Extract the [x, y] coordinate from the center of the cell holding the provided text.  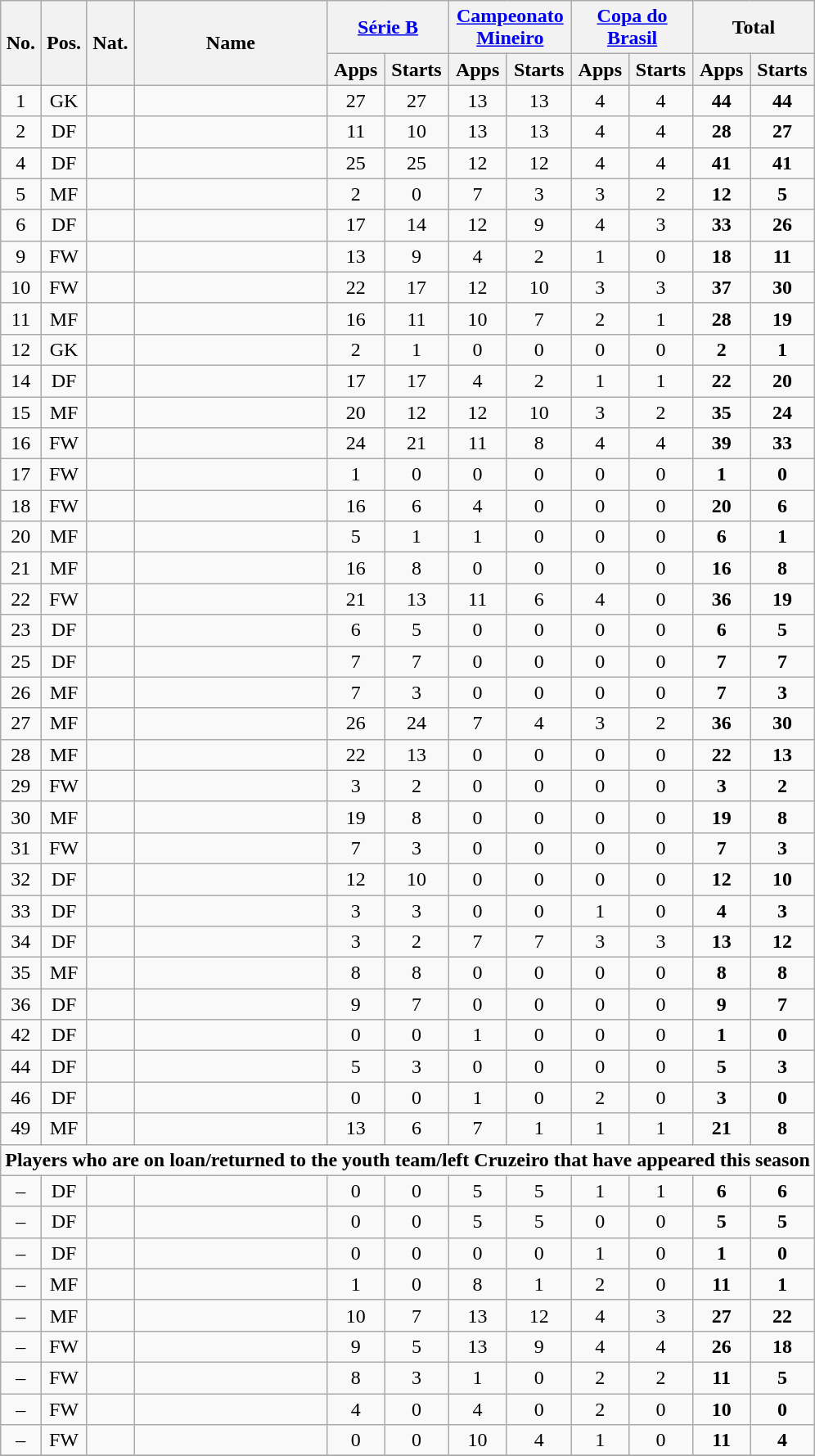
15 [21, 412]
Name [231, 43]
No. [21, 43]
46 [21, 1098]
Série B [388, 28]
Campeonato Mineiro [510, 28]
32 [21, 879]
Nat. [110, 43]
Copa do Brasil [632, 28]
34 [21, 942]
42 [21, 1035]
39 [722, 444]
29 [21, 786]
49 [21, 1129]
37 [722, 287]
31 [21, 848]
Pos. [64, 43]
Total [754, 28]
Players who are on loan/returned to the youth team/left Cruzeiro that have appeared this season [407, 1160]
23 [21, 630]
